Find where the given text appears and provide that cell's center as (x, y) coordinate. 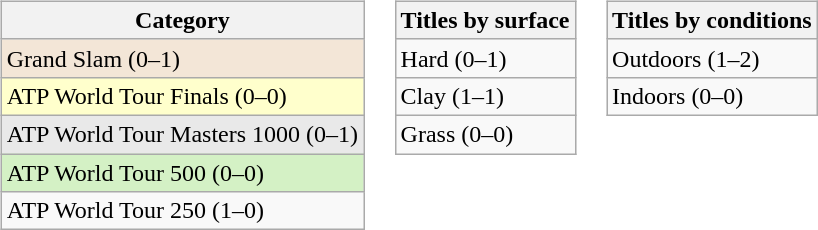
Clay (1–1) (485, 96)
Hard (0–1) (485, 58)
Category (182, 20)
Grass (0–0) (485, 134)
ATP World Tour Masters 1000 (0–1) (182, 134)
Titles by conditions (712, 20)
ATP World Tour 500 (0–0) (182, 173)
ATP World Tour Finals (0–0) (182, 96)
ATP World Tour 250 (1–0) (182, 211)
Outdoors (1–2) (712, 58)
Titles by surface (485, 20)
Grand Slam (0–1) (182, 58)
Indoors (0–0) (712, 96)
